Return the [x, y] coordinate for the center point of the cell that contains the specified text.  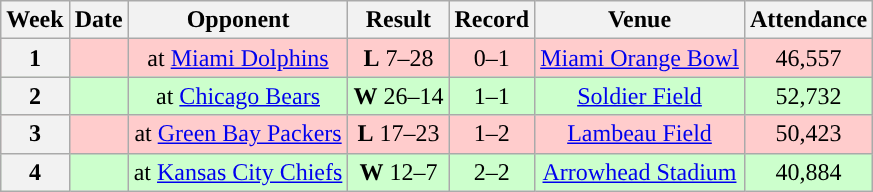
50,423 [808, 134]
Arrowhead Stadium [640, 172]
Date [98, 20]
Result [398, 20]
1–2 [492, 134]
at Miami Dolphins [238, 58]
at Chicago Bears [238, 96]
40,884 [808, 172]
Attendance [808, 20]
Lambeau Field [640, 134]
3 [35, 134]
1–1 [492, 96]
Miami Orange Bowl [640, 58]
2–2 [492, 172]
W 12–7 [398, 172]
1 [35, 58]
Week [35, 20]
Record [492, 20]
L 7–28 [398, 58]
Venue [640, 20]
at Green Bay Packers [238, 134]
2 [35, 96]
Opponent [238, 20]
W 26–14 [398, 96]
at Kansas City Chiefs [238, 172]
46,557 [808, 58]
52,732 [808, 96]
4 [35, 172]
Soldier Field [640, 96]
L 17–23 [398, 134]
0–1 [492, 58]
